Determine the [x, y] coordinate at the center of the cell enclosing the given text.  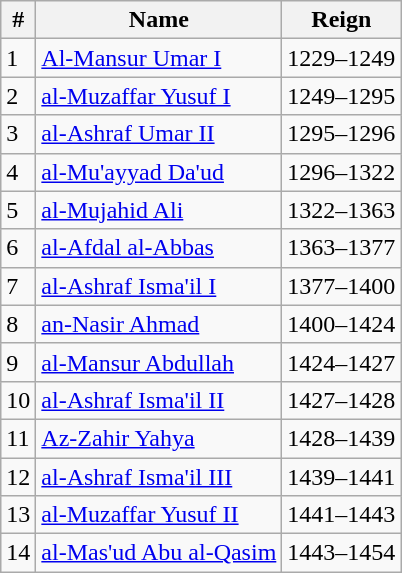
1443–1454 [342, 553]
al-Mas'ud Abu al-Qasim [159, 553]
# [18, 20]
al-Mu'ayyad Da'ud [159, 172]
Az-Zahir Yahya [159, 438]
1249–1295 [342, 96]
11 [18, 438]
14 [18, 553]
al-Afdal al-Abbas [159, 248]
3 [18, 134]
al-Ashraf Umar II [159, 134]
2 [18, 96]
Name [159, 20]
10 [18, 400]
al-Ashraf Isma'il III [159, 477]
1 [18, 58]
al-Ashraf Isma'il I [159, 286]
Reign [342, 20]
1322–1363 [342, 210]
9 [18, 362]
al-Ashraf Isma'il II [159, 400]
4 [18, 172]
1229–1249 [342, 58]
an-Nasir Ahmad [159, 324]
al-Muzaffar Yusuf I [159, 96]
1295–1296 [342, 134]
1441–1443 [342, 515]
12 [18, 477]
1439–1441 [342, 477]
al-Mujahid Ali [159, 210]
8 [18, 324]
1296–1322 [342, 172]
1427–1428 [342, 400]
Al-Mansur Umar I [159, 58]
1428–1439 [342, 438]
1363–1377 [342, 248]
al-Muzaffar Yusuf II [159, 515]
1424–1427 [342, 362]
1400–1424 [342, 324]
al-Mansur Abdullah [159, 362]
1377–1400 [342, 286]
13 [18, 515]
6 [18, 248]
5 [18, 210]
7 [18, 286]
